Capture the cell that displays the provided text and extract its (x, y) central coordinate. 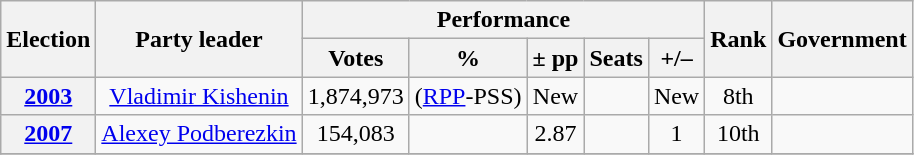
2003 (48, 96)
Alexey Podberezkin (199, 134)
Seats (616, 58)
2007 (48, 134)
Votes (356, 58)
% (468, 58)
Vladimir Kishenin (199, 96)
2.87 (556, 134)
± pp (556, 58)
(RPP-PSS) (468, 96)
Rank (738, 39)
1,874,973 (356, 96)
8th (738, 96)
1 (676, 134)
+/– (676, 58)
154,083 (356, 134)
Government (842, 39)
Election (48, 39)
10th (738, 134)
Performance (504, 20)
Party leader (199, 39)
